Output the (x, y) coordinate of the center of the cell containing the given text.  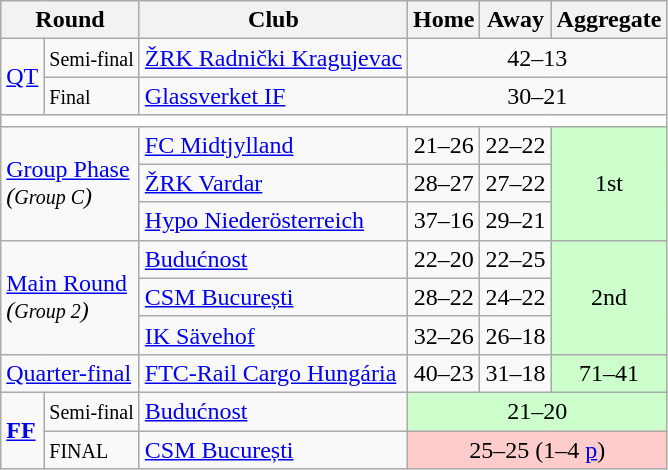
26–18 (516, 335)
FC Midtjylland (273, 145)
32–26 (444, 335)
22–22 (516, 145)
21–26 (444, 145)
Glassverket IF (273, 96)
Home (444, 20)
71–41 (609, 373)
FF (22, 430)
22–25 (516, 259)
24–22 (516, 297)
Main Round(Group 2) (70, 297)
Away (516, 20)
28–22 (444, 297)
37–16 (444, 221)
31–18 (516, 373)
28–27 (444, 183)
30–21 (538, 96)
Round (70, 20)
Aggregate (609, 20)
25–25 (1–4 p) (538, 449)
ŽRK Radnički Kragujevac (273, 58)
40–23 (444, 373)
FINAL (92, 449)
Club (273, 20)
22–20 (444, 259)
Quarter-final (70, 373)
QT (22, 77)
27–22 (516, 183)
Hypo Niederösterreich (273, 221)
29–21 (516, 221)
21–20 (538, 411)
2nd (609, 297)
Group Phase(Group C) (70, 183)
1st (609, 183)
IK Sävehof (273, 335)
FTC-Rail Cargo Hungária (273, 373)
ŽRK Vardar (273, 183)
42–13 (538, 58)
Final (92, 96)
